Provide the (X, Y) coordinate of the cell's center where the given text is located.  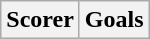
Scorer (40, 20)
Goals (114, 20)
